Identify which cell holds the provided text, then report its (x, y) central coordinate. 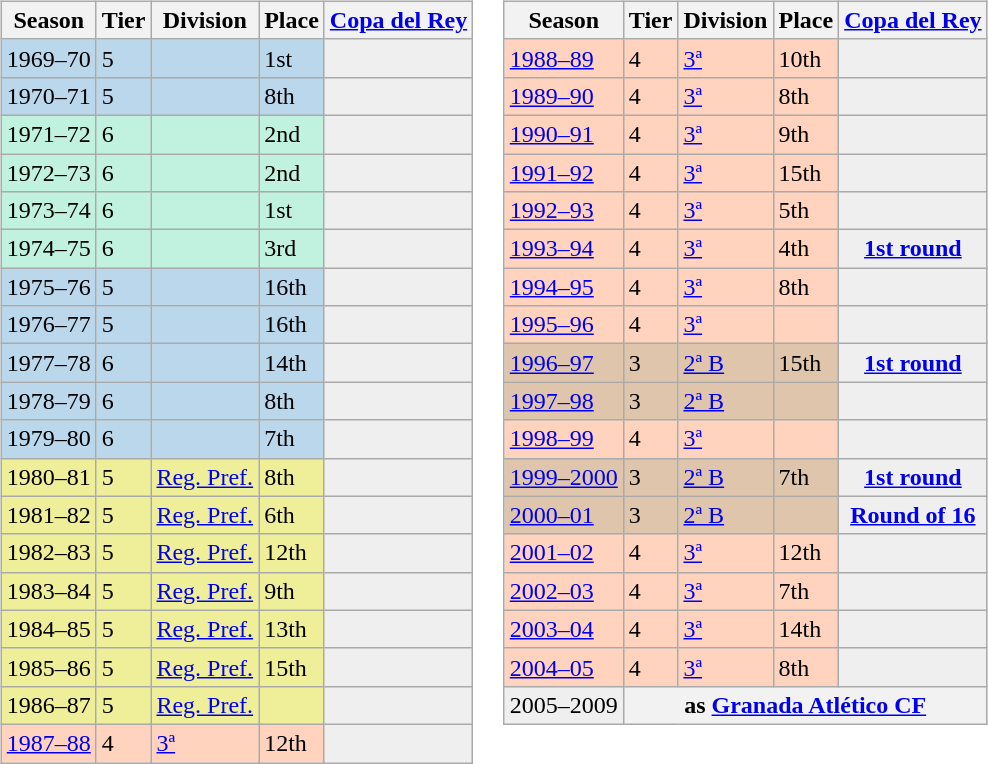
1982–83 (48, 553)
2001–02 (564, 553)
2002–03 (564, 591)
1990–91 (564, 134)
1980–81 (48, 477)
13th (292, 629)
1971–72 (48, 134)
Round of 16 (913, 515)
1981–82 (48, 515)
10th (806, 58)
1995–96 (564, 325)
as Granada Atlético CF (805, 705)
4th (806, 249)
1988–89 (564, 58)
1989–90 (564, 96)
1972–73 (48, 173)
1986–87 (48, 705)
1974–75 (48, 249)
1985–86 (48, 667)
1993–94 (564, 249)
1969–70 (48, 58)
2005–2009 (564, 705)
1978–79 (48, 401)
1973–74 (48, 211)
1997–98 (564, 401)
1992–93 (564, 211)
2000–01 (564, 515)
1999–2000 (564, 477)
6th (292, 515)
1996–97 (564, 363)
1983–84 (48, 591)
1979–80 (48, 439)
1975–76 (48, 287)
1970–71 (48, 96)
3rd (292, 249)
1998–99 (564, 439)
1984–85 (48, 629)
1994–95 (564, 287)
5th (806, 211)
1977–78 (48, 363)
1987–88 (48, 743)
2003–04 (564, 629)
2004–05 (564, 667)
1976–77 (48, 325)
1991–92 (564, 173)
